Output the (x, y) coordinate of the center of the cell containing the given text.  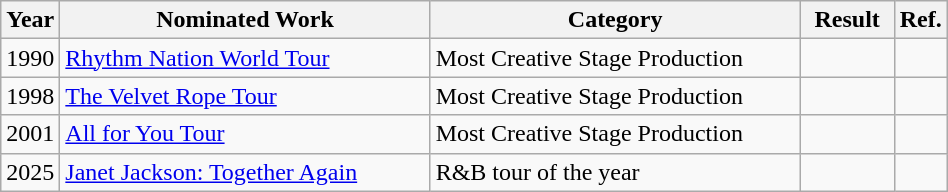
The Velvet Rope Tour (245, 96)
R&B tour of the year (615, 172)
2001 (30, 134)
Result (847, 20)
Year (30, 20)
Rhythm Nation World Tour (245, 58)
Janet Jackson: Together Again (245, 172)
Nominated Work (245, 20)
1990 (30, 58)
2025 (30, 172)
Category (615, 20)
Ref. (920, 20)
All for You Tour (245, 134)
1998 (30, 96)
